Scan for the cell matching the given text and deliver its (x, y) coordinate at center. 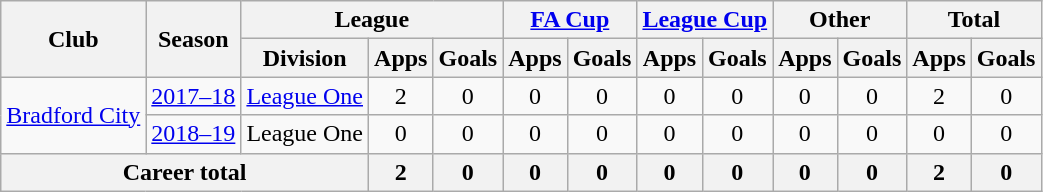
League Cup (705, 20)
League (372, 20)
Club (74, 39)
Division (305, 58)
Career total (185, 172)
FA Cup (570, 20)
Total (974, 20)
Other (840, 20)
Bradford City (74, 115)
2018–19 (194, 134)
2017–18 (194, 96)
Season (194, 39)
